Scan for the cell matching the given text and deliver its (x, y) coordinate at center. 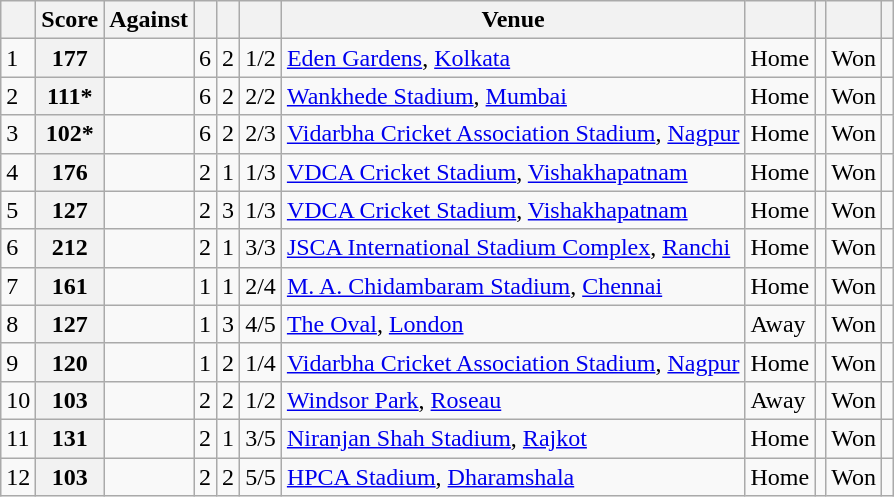
131 (70, 438)
Score (70, 20)
12 (18, 477)
JSCA International Stadium Complex, Ranchi (513, 248)
102* (70, 134)
Against (149, 20)
8 (18, 324)
2/4 (261, 286)
M. A. Chidambaram Stadium, Chennai (513, 286)
Windsor Park, Roseau (513, 400)
11 (18, 438)
120 (70, 362)
10 (18, 400)
212 (70, 248)
4 (18, 172)
HPCA Stadium, Dharamshala (513, 477)
9 (18, 362)
176 (70, 172)
111* (70, 96)
2/2 (261, 96)
7 (18, 286)
Venue (513, 20)
177 (70, 58)
1/4 (261, 362)
4/5 (261, 324)
3/3 (261, 248)
5 (18, 210)
Wankhede Stadium, Mumbai (513, 96)
2/3 (261, 134)
Eden Gardens, Kolkata (513, 58)
161 (70, 286)
Niranjan Shah Stadium, Rajkot (513, 438)
3/5 (261, 438)
5/5 (261, 477)
The Oval, London (513, 324)
